Search for the cell housing the specified text and yield its [X, Y] center coordinate. 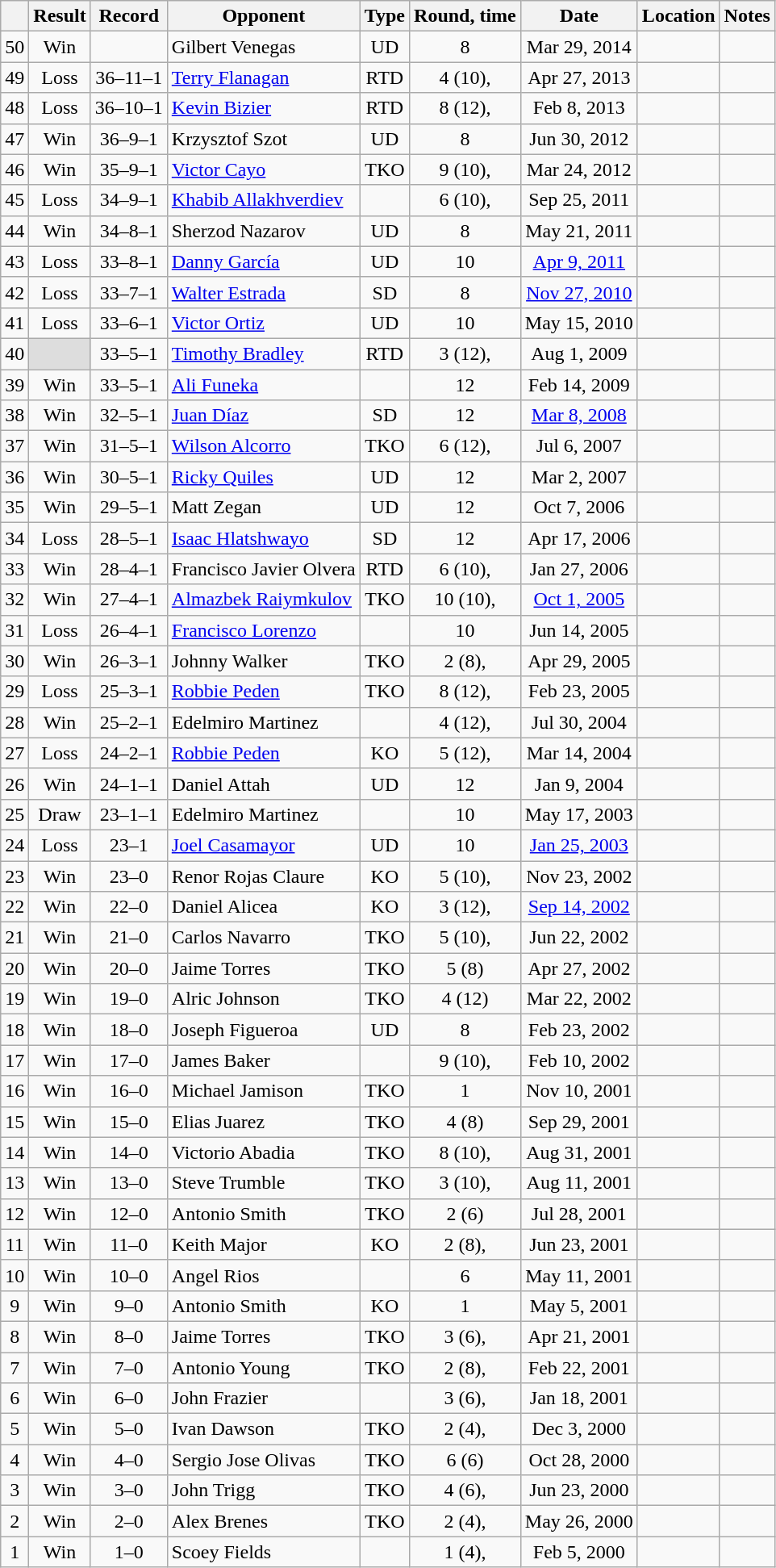
Jul 6, 2007 [579, 446]
May 11, 2001 [579, 1275]
Apr 27, 2002 [579, 968]
4 (10), [465, 77]
John Trigg [263, 1491]
Krzysztof Szot [263, 139]
Carlos Navarro [263, 938]
22 [15, 907]
Nov 27, 2010 [579, 292]
33–6–1 [129, 323]
Victor Ortiz [263, 323]
Aug 1, 2009 [579, 353]
21 [15, 938]
Feb 23, 2002 [579, 1030]
27 [15, 753]
Ivan Dawson [263, 1429]
41 [15, 323]
33–8–1 [129, 261]
Notes [747, 16]
6–0 [129, 1399]
47 [15, 139]
22–0 [129, 907]
34 [15, 538]
24 [15, 845]
40 [15, 353]
Record [129, 16]
Isaac Hlatshwayo [263, 538]
Joel Casamayor [263, 845]
Renor Rojas Claure [263, 876]
Apr 17, 2006 [579, 538]
36–11–1 [129, 77]
Mar 22, 2002 [579, 999]
15–0 [129, 1122]
Khabib Allakhverdiev [263, 200]
24–2–1 [129, 753]
Apr 29, 2005 [579, 661]
Round, time [465, 16]
James Baker [263, 1060]
25–2–1 [129, 722]
Angel Rios [263, 1275]
15 [15, 1122]
23–1 [129, 845]
Sergio Jose Olivas [263, 1460]
34–8–1 [129, 231]
Michael Jamison [263, 1091]
Mar 2, 2007 [579, 477]
13–0 [129, 1183]
May 17, 2003 [579, 814]
33 [15, 569]
4 (12) [465, 999]
Mar 29, 2014 [579, 47]
33–7–1 [129, 292]
4 (12), [465, 722]
Jan 18, 2001 [579, 1399]
Date [579, 16]
Steve Trumble [263, 1183]
May 5, 2001 [579, 1306]
Mar 8, 2008 [579, 416]
42 [15, 292]
10–0 [129, 1275]
Oct 7, 2006 [579, 508]
49 [15, 77]
Walter Estrada [263, 292]
Ali Funeka [263, 385]
1 (4), [465, 1552]
Jan 25, 2003 [579, 845]
4 (8) [465, 1122]
6 (6) [465, 1460]
17 [15, 1060]
Feb 5, 2000 [579, 1552]
8–0 [129, 1336]
Victorio Abadia [263, 1152]
20 [15, 968]
8 (10), [465, 1152]
48 [15, 108]
Francisco Lorenzo [263, 630]
Sep 29, 2001 [579, 1122]
Aug 31, 2001 [579, 1152]
19 [15, 999]
19–0 [129, 999]
35–9–1 [129, 169]
10 (10), [465, 600]
17–0 [129, 1060]
Jun 23, 2000 [579, 1491]
28 [15, 722]
5 (8) [465, 968]
Jan 9, 2004 [579, 784]
Result [60, 16]
13 [15, 1183]
Mar 24, 2012 [579, 169]
36–10–1 [129, 108]
Wilson Alcorro [263, 446]
5 (12), [465, 753]
29 [15, 692]
Terry Flanagan [263, 77]
Johnny Walker [263, 661]
9–0 [129, 1306]
31 [15, 630]
50 [15, 47]
Jun 23, 2001 [579, 1244]
16 [15, 1091]
Victor Cayo [263, 169]
Sherzod Nazarov [263, 231]
37 [15, 446]
Alric Johnson [263, 999]
Francisco Javier Olvera [263, 569]
Apr 21, 2001 [579, 1336]
Elias Juarez [263, 1122]
Daniel Attah [263, 784]
18 [15, 1030]
Antonio Young [263, 1368]
Scoey Fields [263, 1552]
39 [15, 385]
Mar 14, 2004 [579, 753]
36–9–1 [129, 139]
34–9–1 [129, 200]
3–0 [129, 1491]
45 [15, 200]
16–0 [129, 1091]
23–1–1 [129, 814]
9 [15, 1306]
21–0 [129, 938]
31–5–1 [129, 446]
Jun 30, 2012 [579, 139]
6 (12), [465, 446]
25 [15, 814]
4 (6), [465, 1491]
28–5–1 [129, 538]
Feb 8, 2013 [579, 108]
26–4–1 [129, 630]
12–0 [129, 1214]
44 [15, 231]
43 [15, 261]
46 [15, 169]
26–3–1 [129, 661]
29–5–1 [129, 508]
Jul 28, 2001 [579, 1214]
Daniel Alicea [263, 907]
2 (6) [465, 1214]
1–0 [129, 1552]
25–3–1 [129, 692]
28–4–1 [129, 569]
Oct 28, 2000 [579, 1460]
11–0 [129, 1244]
23 [15, 876]
Apr 27, 2013 [579, 77]
7 [15, 1368]
Location [678, 16]
23–0 [129, 876]
3 (10), [465, 1183]
14–0 [129, 1152]
7–0 [129, 1368]
Jun 14, 2005 [579, 630]
Apr 9, 2011 [579, 261]
2 [15, 1521]
32 [15, 600]
Type [384, 16]
14 [15, 1152]
Sep 25, 2011 [579, 200]
May 26, 2000 [579, 1521]
Feb 14, 2009 [579, 385]
36 [15, 477]
Danny García [263, 261]
2–0 [129, 1521]
Aug 11, 2001 [579, 1183]
Keith Major [263, 1244]
5–0 [129, 1429]
Jan 27, 2006 [579, 569]
Draw [60, 814]
Matt Zegan [263, 508]
30–5–1 [129, 477]
Nov 23, 2002 [579, 876]
4 [15, 1460]
5 [15, 1429]
Oct 1, 2005 [579, 600]
Juan Díaz [263, 416]
Feb 22, 2001 [579, 1368]
May 15, 2010 [579, 323]
Jul 30, 2004 [579, 722]
38 [15, 416]
32–5–1 [129, 416]
35 [15, 508]
20–0 [129, 968]
Feb 23, 2005 [579, 692]
May 21, 2011 [579, 231]
Joseph Figueroa [263, 1030]
Nov 10, 2001 [579, 1091]
11 [15, 1244]
Feb 10, 2002 [579, 1060]
24–1–1 [129, 784]
Dec 3, 2000 [579, 1429]
30 [15, 661]
3 [15, 1491]
27–4–1 [129, 600]
18–0 [129, 1030]
Opponent [263, 16]
Kevin Bizier [263, 108]
Alex Brenes [263, 1521]
Timothy Bradley [263, 353]
Sep 14, 2002 [579, 907]
Gilbert Venegas [263, 47]
26 [15, 784]
Ricky Quiles [263, 477]
Almazbek Raiymkulov [263, 600]
John Frazier [263, 1399]
4–0 [129, 1460]
Jun 22, 2002 [579, 938]
